Capture the cell that displays the provided text and extract its [x, y] central coordinate. 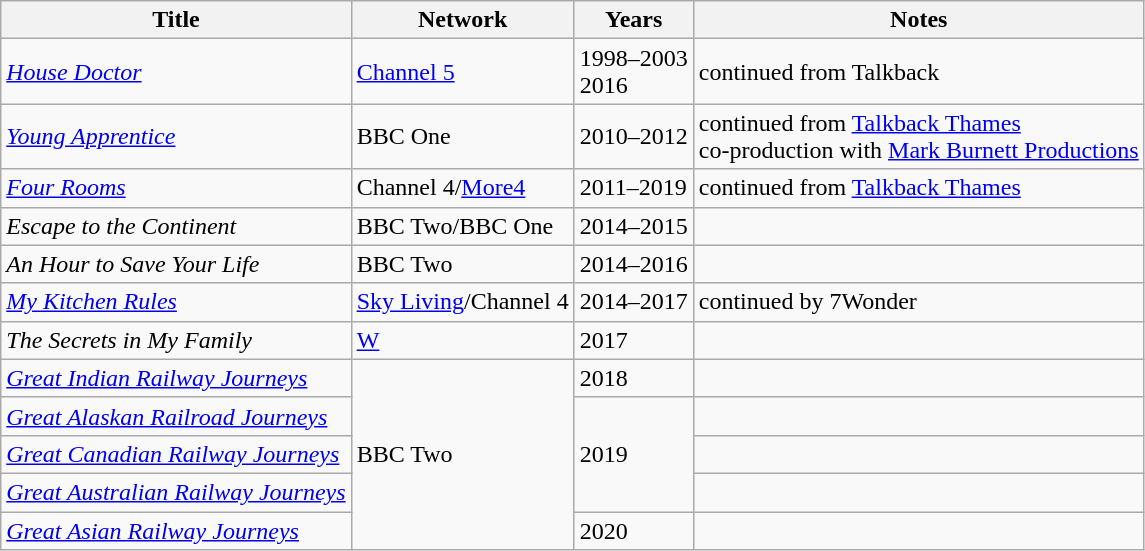
Network [462, 20]
2020 [634, 531]
2014–2016 [634, 264]
2018 [634, 378]
Great Canadian Railway Journeys [176, 454]
My Kitchen Rules [176, 302]
Great Alaskan Railroad Journeys [176, 416]
Years [634, 20]
Notes [918, 20]
Four Rooms [176, 188]
Escape to the Continent [176, 226]
2019 [634, 454]
Title [176, 20]
1998–20032016 [634, 72]
2017 [634, 340]
Great Australian Railway Journeys [176, 492]
continued from Talkback Thames [918, 188]
continued by 7Wonder [918, 302]
Great Asian Railway Journeys [176, 531]
2010–2012 [634, 136]
Sky Living/Channel 4 [462, 302]
House Doctor [176, 72]
BBC Two/BBC One [462, 226]
2014–2017 [634, 302]
W [462, 340]
continued from Talkback [918, 72]
2011–2019 [634, 188]
Great Indian Railway Journeys [176, 378]
continued from Talkback Thamesco-production with Mark Burnett Productions [918, 136]
BBC One [462, 136]
Channel 5 [462, 72]
The Secrets in My Family [176, 340]
2014–2015 [634, 226]
Channel 4/More4 [462, 188]
An Hour to Save Your Life [176, 264]
Young Apprentice [176, 136]
